Scan for the cell matching the given text and deliver its (x, y) coordinate at center. 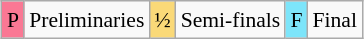
P (13, 20)
F (296, 20)
Preliminaries (86, 20)
Semi-finals (231, 20)
½ (162, 20)
Final (334, 20)
